Search for the cell housing the specified text and yield its [x, y] center coordinate. 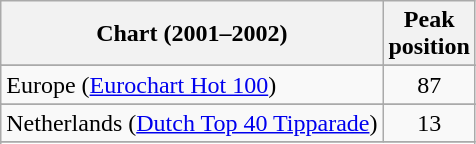
13 [429, 123]
Chart (2001–2002) [192, 34]
87 [429, 85]
Peakposition [429, 34]
Europe (Eurochart Hot 100) [192, 85]
Netherlands (Dutch Top 40 Tipparade) [192, 123]
